Extract the [X, Y] coordinate from the center of the cell holding the provided text.  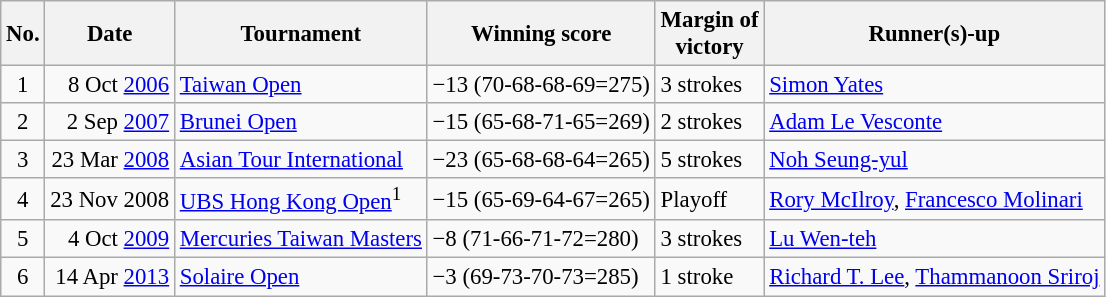
UBS Hong Kong Open1 [300, 199]
−3 (69-73-70-73=285) [541, 277]
8 Oct 2006 [110, 85]
−23 (65-68-68-64=265) [541, 160]
3 [23, 160]
Margin ofvictory [710, 34]
23 Mar 2008 [110, 160]
Noh Seung-yul [934, 160]
1 stroke [710, 277]
−15 (65-68-71-65=269) [541, 122]
2 [23, 122]
2 strokes [710, 122]
Richard T. Lee, Thammanoon Sriroj [934, 277]
Runner(s)-up [934, 34]
−13 (70-68-68-69=275) [541, 85]
Winning score [541, 34]
Lu Wen-teh [934, 239]
Adam Le Vesconte [934, 122]
Solaire Open [300, 277]
2 Sep 2007 [110, 122]
5 [23, 239]
14 Apr 2013 [110, 277]
5 strokes [710, 160]
4 [23, 199]
4 Oct 2009 [110, 239]
Asian Tour International [300, 160]
Mercuries Taiwan Masters [300, 239]
23 Nov 2008 [110, 199]
−8 (71-66-71-72=280) [541, 239]
Simon Yates [934, 85]
Taiwan Open [300, 85]
Brunei Open [300, 122]
Playoff [710, 199]
−15 (65-69-64-67=265) [541, 199]
Date [110, 34]
1 [23, 85]
No. [23, 34]
6 [23, 277]
Tournament [300, 34]
Rory McIlroy, Francesco Molinari [934, 199]
